Detect which cell encompasses the target text, then output its (X, Y) center coordinate. 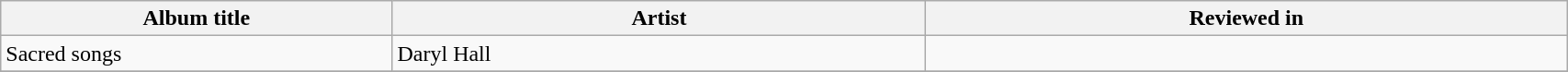
Album title (197, 18)
Sacred songs (197, 54)
Reviewed in (1247, 18)
Artist (660, 18)
Daryl Hall (660, 54)
